From the cell containing the given text, extract its center point as [X, Y] coordinate. 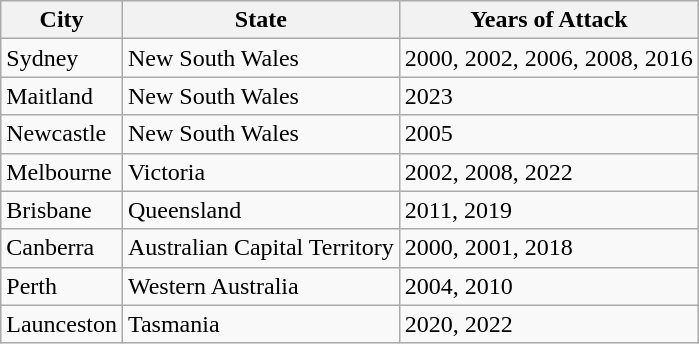
Brisbane [62, 210]
2020, 2022 [548, 324]
2000, 2002, 2006, 2008, 2016 [548, 58]
2005 [548, 134]
Melbourne [62, 172]
Launceston [62, 324]
Western Australia [260, 286]
Newcastle [62, 134]
2011, 2019 [548, 210]
Maitland [62, 96]
Australian Capital Territory [260, 248]
State [260, 20]
Years of Attack [548, 20]
Sydney [62, 58]
2000, 2001, 2018 [548, 248]
2002, 2008, 2022 [548, 172]
Queensland [260, 210]
Victoria [260, 172]
Tasmania [260, 324]
Canberra [62, 248]
Perth [62, 286]
2023 [548, 96]
2004, 2010 [548, 286]
City [62, 20]
